Provide the (x, y) coordinate of the cell's center where the given text is located.  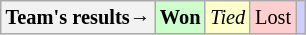
Tied (228, 17)
Team's results→ (78, 17)
Lost (273, 17)
Won (180, 17)
